Return the [X, Y] coordinate for the center point of the cell that contains the specified text.  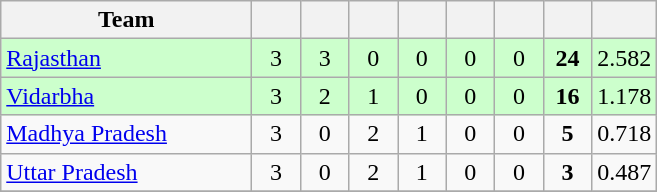
16 [568, 96]
Rajasthan [126, 58]
0.487 [624, 172]
1.178 [624, 96]
Uttar Pradesh [126, 172]
5 [568, 134]
0.718 [624, 134]
2.582 [624, 58]
Vidarbha [126, 96]
Madhya Pradesh [126, 134]
Team [126, 20]
24 [568, 58]
